Search for the cell housing the specified text and yield its [x, y] center coordinate. 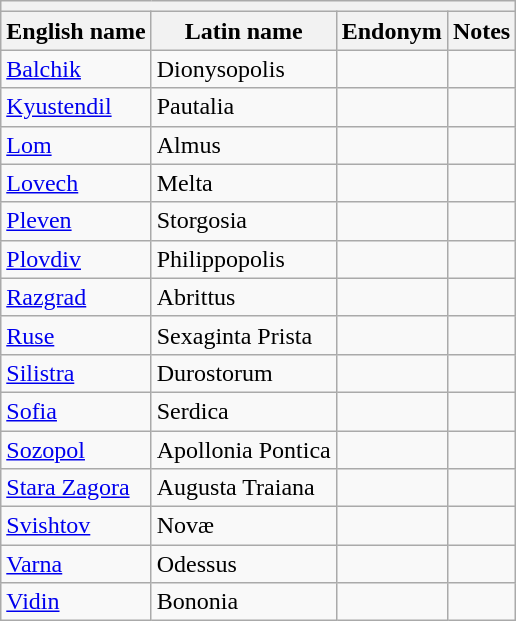
Vidin [76, 602]
Plovdiv [76, 259]
Kyustendil [76, 107]
Varna [76, 564]
Latin name [244, 31]
Notes [481, 31]
Storgosia [244, 221]
Melta [244, 183]
Odessus [244, 564]
Lovech [76, 183]
Dionysopolis [244, 69]
Silistra [76, 373]
Pleven [76, 221]
Novæ [244, 526]
Augusta Traiana [244, 488]
Bononia [244, 602]
Apollonia Pontica [244, 449]
Balchik [76, 69]
Sozopol [76, 449]
Almus [244, 145]
Abrittus [244, 297]
Ruse [76, 335]
Svishtov [76, 526]
Durostorum [244, 373]
Sexaginta Prista [244, 335]
Razgrad [76, 297]
Philippopolis [244, 259]
Lom [76, 145]
English name [76, 31]
Sofia [76, 411]
Stara Zagora [76, 488]
Serdica [244, 411]
Pautalia [244, 107]
Endonym [392, 31]
